Find where the given text appears and provide that cell's center as (x, y) coordinate. 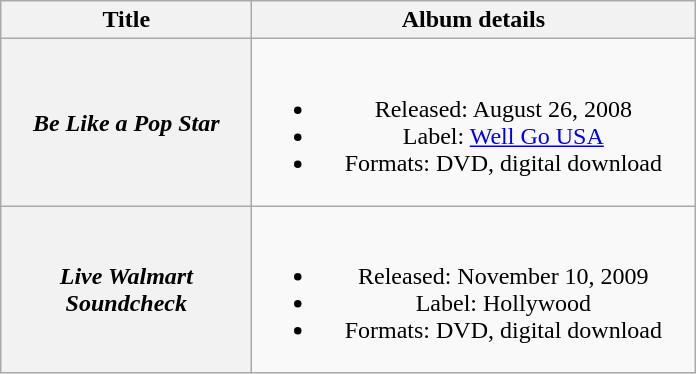
Live WalmartSoundcheck (126, 290)
Released: August 26, 2008Label: Well Go USAFormats: DVD, digital download (474, 122)
Be Like a Pop Star (126, 122)
Released: November 10, 2009Label: HollywoodFormats: DVD, digital download (474, 290)
Title (126, 20)
Album details (474, 20)
